Extract the (X, Y) coordinate from the center of the cell holding the provided text.  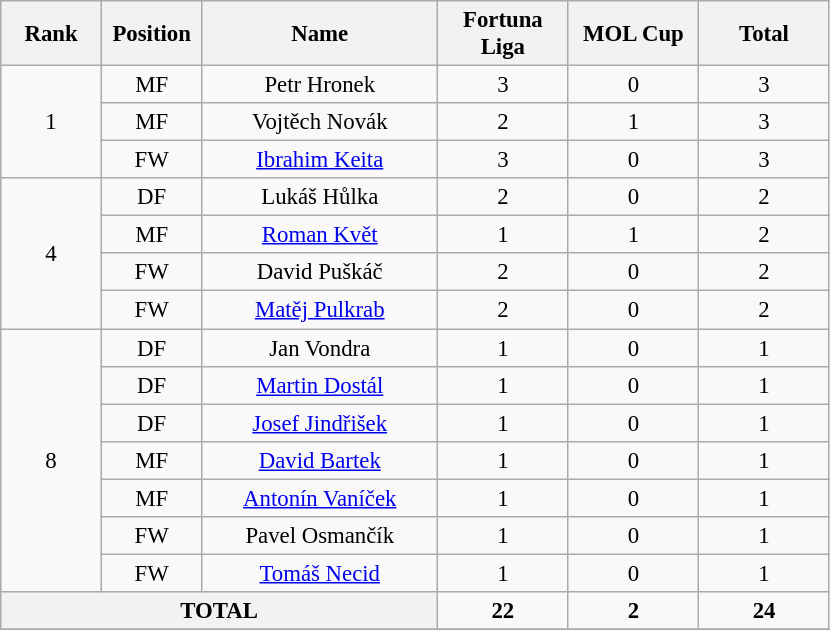
22 (504, 611)
Martin Dostál (320, 385)
Total (764, 34)
Matěj Pulkrab (320, 310)
Lukáš Hůlka (320, 197)
Vojtěch Novák (320, 122)
Petr Hronek (320, 85)
Tomáš Necid (320, 573)
4 (52, 253)
Josef Jindřišek (320, 423)
David Bartek (320, 460)
Rank (52, 34)
TOTAL (220, 611)
Pavel Osmančík (320, 536)
Jan Vondra (320, 348)
Roman Květ (320, 235)
Ibrahim Keita (320, 160)
MOL Cup (634, 34)
David Puškáč (320, 273)
Antonín Vaníček (320, 498)
Position (152, 34)
8 (52, 460)
Name (320, 34)
Fortuna Liga (504, 34)
24 (764, 611)
